Search for the cell housing the specified text and yield its (X, Y) center coordinate. 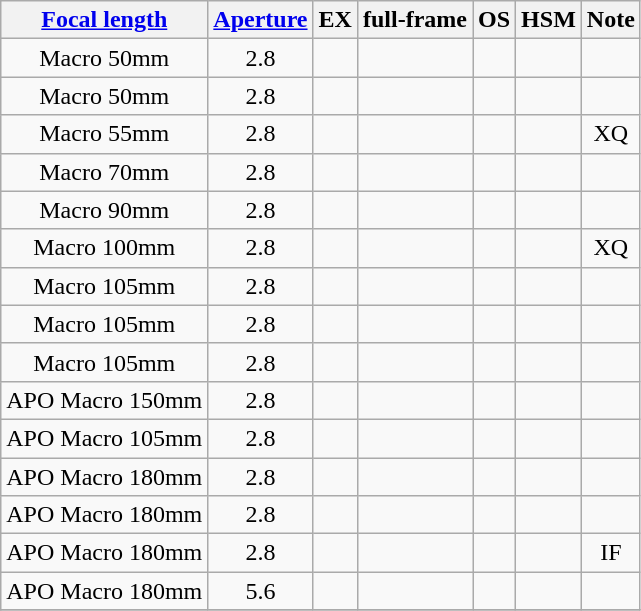
APO Macro 150mm (104, 400)
Focal length (104, 20)
APO Macro 105mm (104, 438)
5.6 (260, 591)
Macro 70mm (104, 172)
Macro 100mm (104, 248)
HSM (549, 20)
Note (610, 20)
Macro 90mm (104, 210)
IF (610, 553)
Macro 55mm (104, 134)
EX (335, 20)
OS (494, 20)
Aperture (260, 20)
full-frame (414, 20)
